From the cell containing the given text, extract its center point as [x, y] coordinate. 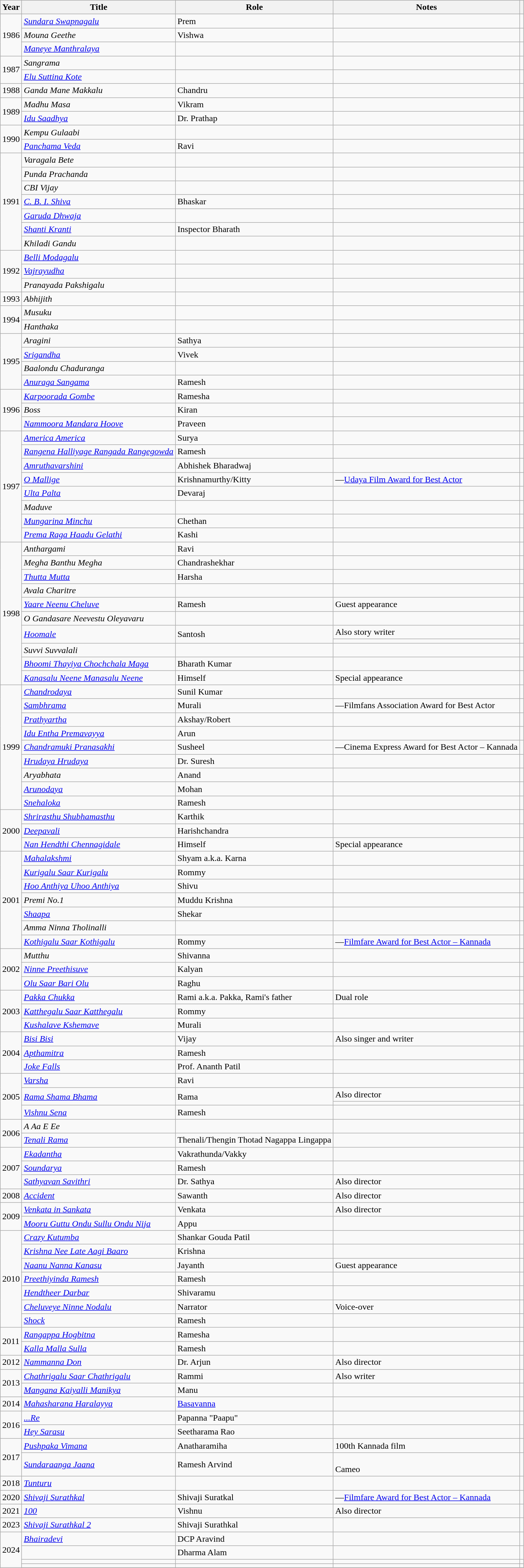
Chathrigalu Saar Chathrigalu [99, 1376]
Karthik [254, 816]
—Cinema Express Award for Best Actor – Kannada [426, 747]
Mutthu [99, 955]
Pushpaka Vimana [99, 1445]
Kempu Gulaabi [99, 132]
1990 [11, 139]
Sundara Swapnagalu [99, 21]
2016 [11, 1425]
Kanasalu Neene Manasalu Neene [99, 678]
Anuraga Sangama [99, 382]
Tunturu [99, 1483]
Shaapa [99, 914]
Hoomale [99, 634]
Shekar [254, 914]
Sundaraanga Jaana [99, 1464]
Mahasharana Haralayya [99, 1404]
Ramesh Arvind [254, 1464]
1999 [11, 747]
Appu [254, 1223]
Vishnu [254, 1511]
Papanna "Paapu" [254, 1418]
Rangappa Hogbitna [99, 1335]
Shivu [254, 886]
2005 [11, 1097]
2000 [11, 830]
Nan Hendthi Chennagidale [99, 845]
Karpoorada Gombe [99, 396]
Krishnamurthy/Kitty [254, 479]
Avala Charitre [99, 590]
Shock [99, 1321]
2002 [11, 969]
Idu Entha Premavayya [99, 733]
Shivaramu [254, 1293]
Suvvi Suvvalali [99, 650]
Vishnu Sena [99, 1112]
Megha Banthu Megha [99, 563]
Praveen [254, 424]
2024 [11, 1550]
Vivek [254, 354]
Snehaloka [99, 803]
Also story writer [426, 632]
Bhairadevi [99, 1539]
Akshay/Robert [254, 719]
Shankar Gouda Patil [254, 1237]
Venkata [254, 1209]
Shrirasthu Shubhamasthu [99, 816]
Maneye Manthralaya [99, 49]
Sunil Kumar [254, 692]
Preethiyinda Ramesh [99, 1279]
2013 [11, 1383]
1995 [11, 361]
2007 [11, 1168]
America America [99, 438]
Vikram [254, 104]
Yaare Neenu Cheluve [99, 604]
Pranayada Pakshigalu [99, 285]
Also writer [426, 1376]
2010 [11, 1279]
2014 [11, 1404]
Sambhrama [99, 706]
2003 [11, 1011]
Anatharamiha [254, 1445]
Shivanna [254, 955]
Pakka Chukka [99, 997]
2004 [11, 1053]
Rami a.k.a. Pakka, Rami's father [254, 997]
Seetharama Rao [254, 1432]
Nammanna Don [99, 1362]
Naanu Nanna Kanasu [99, 1265]
Arunodaya [99, 789]
2011 [11, 1341]
2012 [11, 1362]
Deepavali [99, 831]
Dual role [426, 997]
Srigandha [99, 354]
Amruthavarshini [99, 466]
2018 [11, 1483]
Khiladi Gandu [99, 243]
Boss [99, 410]
Olu Saar Bari Olu [99, 983]
Belli Modagalu [99, 257]
Hrudaya Hrudaya [99, 761]
Bisi Bisi [99, 1039]
Baalondu Chaduranga [99, 368]
Kiran [254, 410]
Devaraj [254, 493]
Ekadantha [99, 1154]
Prathyartha [99, 719]
Ulta Palta [99, 493]
Venkata in Sankata [99, 1209]
Raghu [254, 983]
100 [99, 1511]
Prof. Ananth Patil [254, 1067]
100th Kannada film [426, 1445]
Idu Saadhya [99, 118]
Joke Falls [99, 1067]
2008 [11, 1196]
Role [254, 7]
Jayanth [254, 1265]
Varagala Bete [99, 160]
O Gandasare Neevestu Oleyavaru [99, 618]
Prema Raga Haadu Gelathi [99, 535]
Dr. Suresh [254, 761]
Sathyavan Savithri [99, 1182]
Shivaji Suratkal [254, 1497]
Apthamitra [99, 1053]
1993 [11, 299]
Arun [254, 733]
Soundarya [99, 1168]
Garuda Dhwaja [99, 216]
Dr. Sathya [254, 1182]
Rama Shama Bhama [99, 1097]
Muddu Krishna [254, 900]
Notes [426, 7]
Also singer and writer [426, 1039]
Chandrashekhar [254, 563]
Kalla Malla Sulla [99, 1348]
Kushalave Kshemave [99, 1025]
2006 [11, 1133]
Elu Suttina Kote [99, 77]
Hey Sarasu [99, 1432]
Cameo [426, 1464]
2001 [11, 900]
Ninne Preethisuve [99, 969]
Thenali/Thengin Thotad Nagappa Lingappa [254, 1140]
Dr. Prathap [254, 118]
1986 [11, 35]
DCP Aravind [254, 1539]
Surya [254, 438]
1996 [11, 410]
Anthargami [99, 549]
Maduve [99, 507]
1991 [11, 201]
Mooru Guttu Ondu Sullu Ondu Nija [99, 1223]
Cheluveye Ninne Nodalu [99, 1307]
Katthegalu Saar Katthegalu [99, 1011]
Vajrayudha [99, 271]
Chethan [254, 521]
Shanti Kranti [99, 229]
...Re [99, 1418]
C. B. I. Shiva [99, 202]
Kalyan [254, 969]
Harishchandra [254, 831]
O Mallige [99, 479]
Krishna [254, 1251]
Sangrama [99, 63]
Panchama Veda [99, 146]
Mouna Geethe [99, 35]
Bhoomi Thayiya Chochchala Maga [99, 664]
Voice-over [426, 1307]
Anand [254, 775]
A Aa E Ee [99, 1126]
2023 [11, 1525]
Sathya [254, 340]
Hendtheer Darbar [99, 1293]
1994 [11, 320]
Abhishek Bharadwaj [254, 466]
Rama [254, 1097]
Vishwa [254, 35]
1992 [11, 271]
Bhaskar [254, 202]
2017 [11, 1457]
Thutta Mutta [99, 576]
Harsha [254, 576]
Sawanth [254, 1196]
Aryabhata [99, 775]
Madhu Masa [99, 104]
Vakrathunda/Vakky [254, 1154]
Hanthaka [99, 327]
2021 [11, 1511]
Chandramuki Pranasakhi [99, 747]
Rammi [254, 1376]
Chandrodaya [99, 692]
Accident [99, 1196]
Narrator [254, 1307]
Santosh [254, 634]
Kashi [254, 535]
Musuku [99, 313]
Rangena Halliyage Rangada Rangegowda [99, 452]
Krishna Nee Late Aagi Baaro [99, 1251]
Aragini [99, 340]
Abhijith [99, 299]
1988 [11, 90]
Premi No.1 [99, 900]
Tenali Rama [99, 1140]
Title [99, 7]
Punda Prachanda [99, 174]
Prem [254, 21]
—Udaya Film Award for Best Actor [426, 479]
Year [11, 7]
Basavanna [254, 1404]
1987 [11, 70]
Chandru [254, 90]
1997 [11, 486]
Crazy Kutumba [99, 1237]
Dharma Alam [254, 1553]
—Filmfans Association Award for Best Actor [426, 706]
Varsha [99, 1081]
1989 [11, 111]
Kurigalu Saar Kurigalu [99, 872]
Vijay [254, 1039]
1998 [11, 613]
Mangana Kaiyalli Manikya [99, 1390]
Shivaji Surathkal 2 [99, 1525]
Susheel [254, 747]
Shyam a.k.a. Karna [254, 858]
Mahalakshmi [99, 858]
2020 [11, 1497]
Manu [254, 1390]
Inspector Bharath [254, 229]
2009 [11, 1216]
Kothigalu Saar Kothigalu [99, 942]
CBI Vijay [99, 188]
Mungarina Minchu [99, 521]
Mohan [254, 789]
Amma Ninna Tholinalli [99, 928]
Ganda Mane Makkalu [99, 90]
Dr. Arjun [254, 1362]
Bharath Kumar [254, 664]
Nammoora Mandara Hoove [99, 424]
Hoo Anthiya Uhoo Anthiya [99, 886]
